Identify which cell holds the provided text, then report its [X, Y] central coordinate. 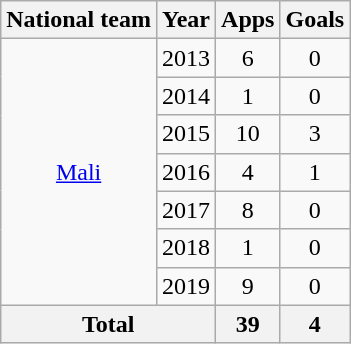
2018 [186, 248]
Mali [79, 172]
2015 [186, 134]
Goals [315, 20]
39 [248, 324]
2019 [186, 286]
2013 [186, 58]
Total [108, 324]
2014 [186, 96]
9 [248, 286]
Year [186, 20]
Apps [248, 20]
2016 [186, 172]
National team [79, 20]
8 [248, 210]
2017 [186, 210]
10 [248, 134]
6 [248, 58]
3 [315, 134]
